Provide the [X, Y] coordinate of the cell's center where the given text is located.  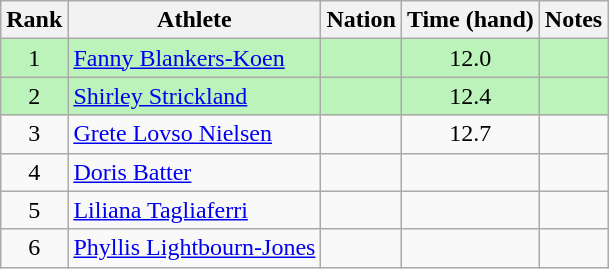
Fanny Blankers-Koen [194, 58]
Athlete [194, 20]
12.4 [470, 96]
Time (hand) [470, 20]
Rank [34, 20]
4 [34, 172]
3 [34, 134]
Notes [573, 20]
2 [34, 96]
12.7 [470, 134]
5 [34, 210]
Phyllis Lightbourn-Jones [194, 248]
6 [34, 248]
Nation [361, 20]
Liliana Tagliaferri [194, 210]
Grete Lovso Nielsen [194, 134]
Shirley Strickland [194, 96]
12.0 [470, 58]
Doris Batter [194, 172]
1 [34, 58]
